Output the (x, y) coordinate of the center of the cell containing the given text.  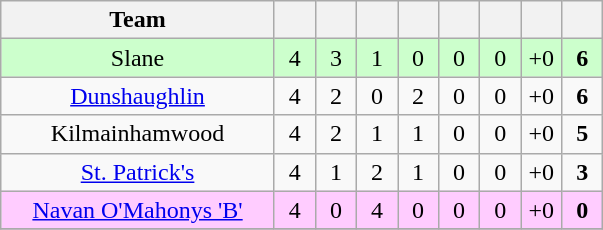
Navan O'Mahonys 'B' (138, 210)
Slane (138, 58)
Team (138, 20)
5 (582, 134)
Kilmainhamwood (138, 134)
Dunshaughlin (138, 96)
St. Patrick's (138, 172)
